Identify which cell holds the provided text, then report its (x, y) central coordinate. 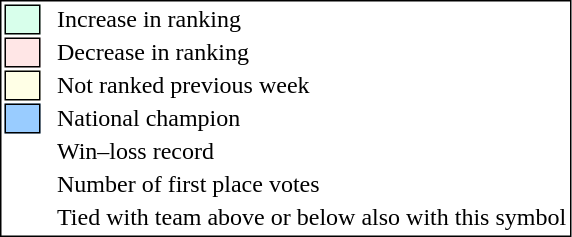
Win–loss record (312, 151)
Tied with team above or below also with this symbol (312, 217)
Increase in ranking (312, 19)
Not ranked previous week (312, 85)
National champion (312, 119)
Decrease in ranking (312, 53)
Number of first place votes (312, 185)
